Find where the given text appears and provide that cell's center as (x, y) coordinate. 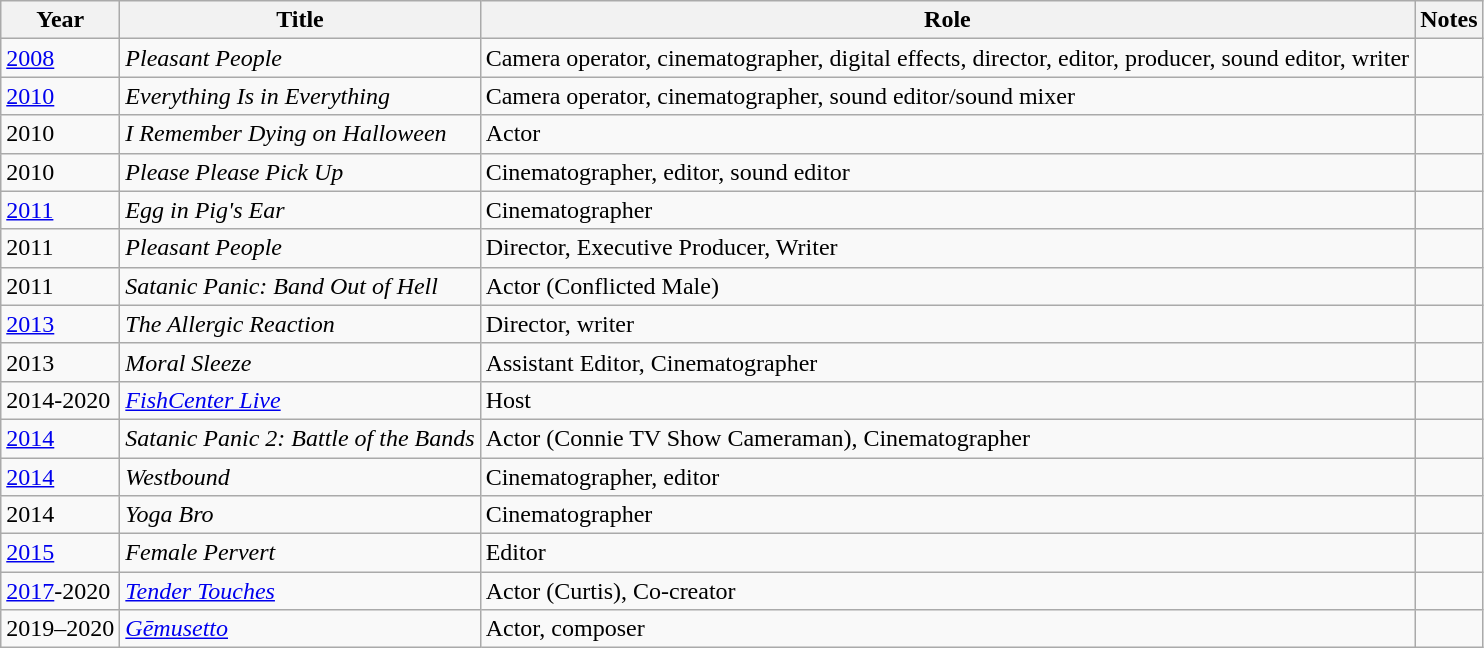
Director, Executive Producer, Writer (947, 248)
Tender Touches (300, 591)
Moral Sleeze (300, 362)
Everything Is in Everything (300, 96)
Year (60, 20)
FishCenter Live (300, 400)
Title (300, 20)
Actor, composer (947, 629)
Cinematographer, editor (947, 477)
Westbound (300, 477)
Director, writer (947, 324)
The Allergic Reaction (300, 324)
Actor (947, 134)
Yoga Bro (300, 515)
Assistant Editor, Cinematographer (947, 362)
Please Please Pick Up (300, 172)
2014-2020 (60, 400)
2019–2020 (60, 629)
Egg in Pig's Ear (300, 210)
Actor (Conflicted Male) (947, 286)
Host (947, 400)
Satanic Panic 2: Battle of the Bands (300, 438)
2008 (60, 58)
2015 (60, 553)
Female Pervert (300, 553)
Role (947, 20)
2017-2020 (60, 591)
Cinematographer, editor, sound editor (947, 172)
Editor (947, 553)
Actor (Connie TV Show Cameraman), Cinematographer (947, 438)
Gēmusetto (300, 629)
Camera operator, cinematographer, sound editor/sound mixer (947, 96)
Notes (1449, 20)
Satanic Panic: Band Out of Hell (300, 286)
Camera operator, cinematographer, digital effects, director, editor, producer, sound editor, writer (947, 58)
I Remember Dying on Halloween (300, 134)
Actor (Curtis), Co-creator (947, 591)
